Capture the cell that displays the provided text and extract its [x, y] central coordinate. 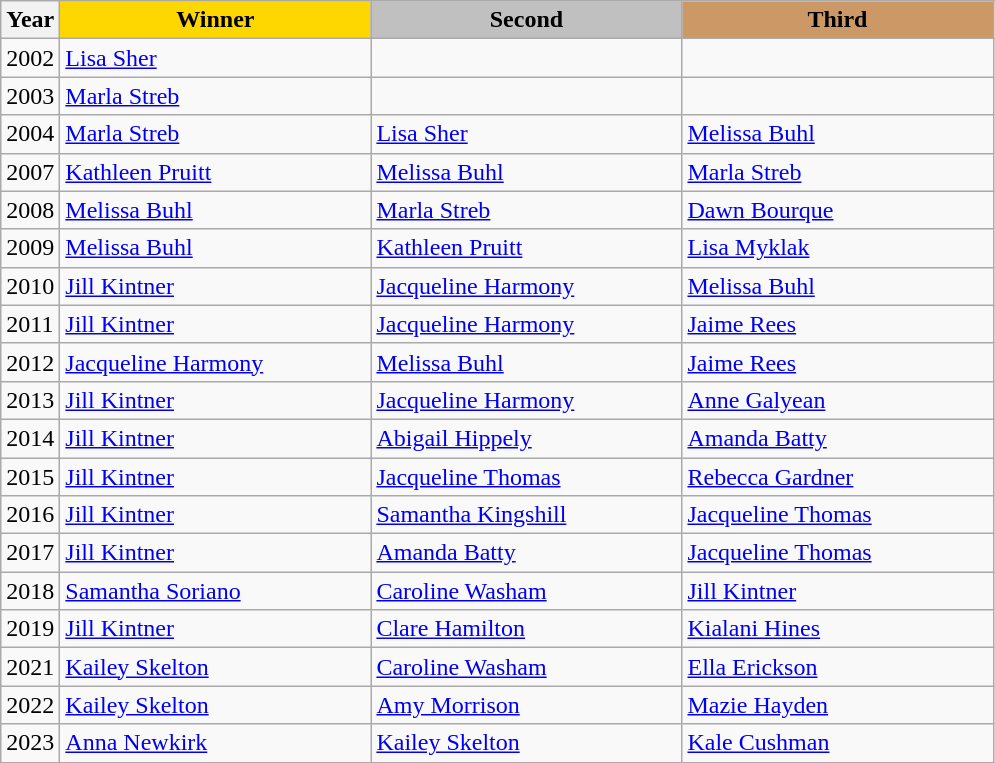
Kialani Hines [838, 629]
2022 [30, 705]
Abigail Hippely [526, 438]
Amy Morrison [526, 705]
2010 [30, 286]
Winner [216, 20]
Anna Newkirk [216, 743]
2004 [30, 134]
Second [526, 20]
2007 [30, 172]
2003 [30, 96]
2011 [30, 324]
Clare Hamilton [526, 629]
Dawn Bourque [838, 210]
Third [838, 20]
Samantha Kingshill [526, 515]
Lisa Myklak [838, 248]
Ella Erickson [838, 667]
2017 [30, 553]
Kale Cushman [838, 743]
2023 [30, 743]
Rebecca Gardner [838, 477]
2002 [30, 58]
2016 [30, 515]
2009 [30, 248]
Samantha Soriano [216, 591]
Year [30, 20]
2012 [30, 362]
2014 [30, 438]
2019 [30, 629]
2015 [30, 477]
2008 [30, 210]
2013 [30, 400]
2021 [30, 667]
Anne Galyean [838, 400]
Mazie Hayden [838, 705]
2018 [30, 591]
